Output the (X, Y) coordinate of the center of the cell containing the given text.  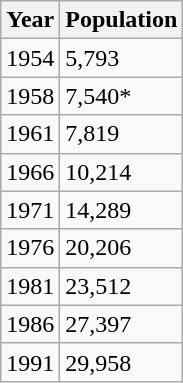
23,512 (122, 286)
1981 (30, 286)
1986 (30, 324)
7,819 (122, 134)
27,397 (122, 324)
7,540* (122, 96)
29,958 (122, 362)
Year (30, 20)
1961 (30, 134)
1954 (30, 58)
5,793 (122, 58)
1991 (30, 362)
1958 (30, 96)
20,206 (122, 248)
1966 (30, 172)
10,214 (122, 172)
14,289 (122, 210)
1976 (30, 248)
Population (122, 20)
1971 (30, 210)
